Extract the (x, y) coordinate from the center of the cell holding the provided text.  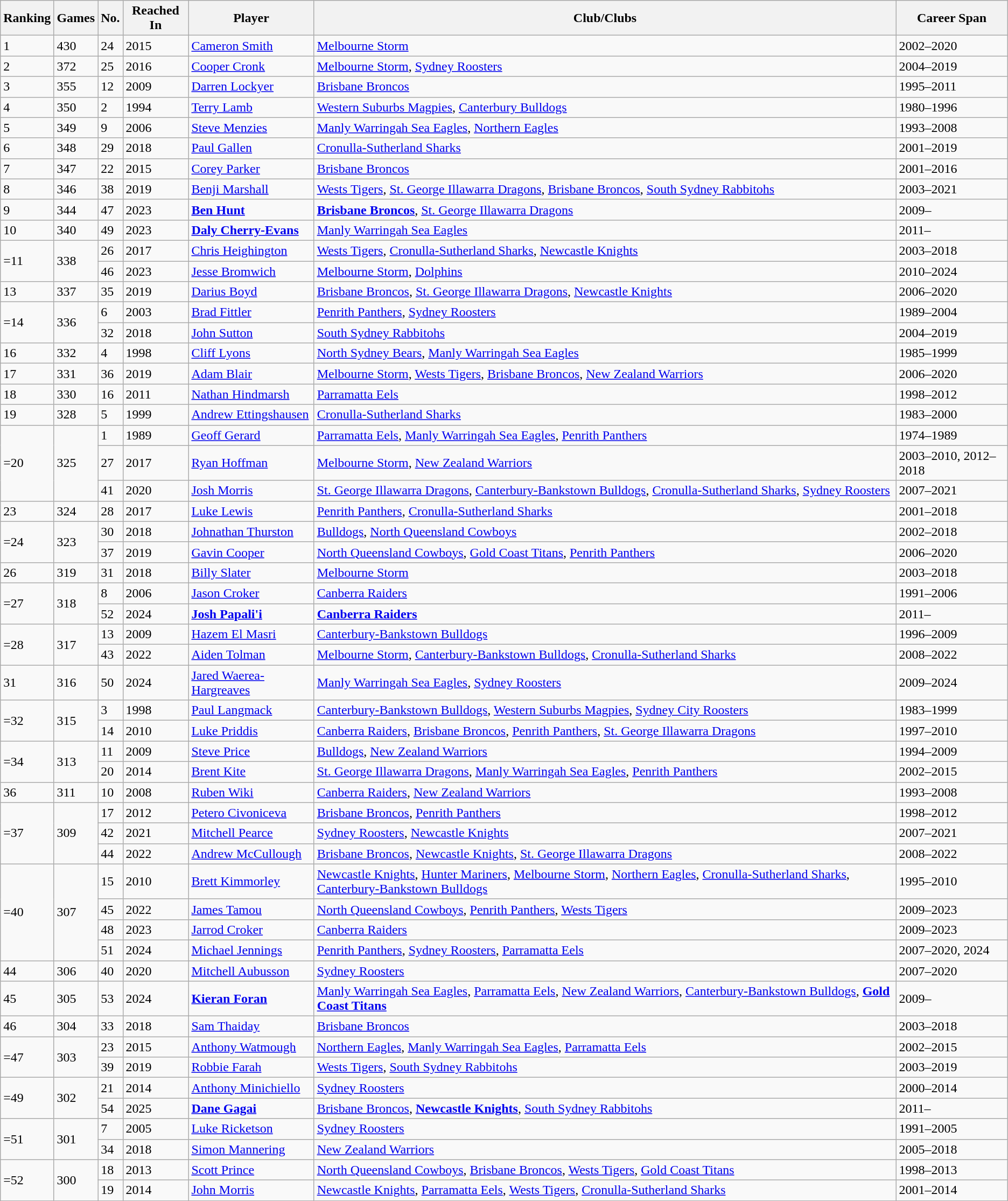
338 (76, 261)
1994 (156, 107)
2025 (156, 1108)
=51 (27, 1139)
43 (110, 655)
Melbourne Storm, Sydney Roosters (605, 66)
303 (76, 1057)
Daly Cherry-Evans (251, 230)
Johnathan Thurston (251, 532)
=20 (27, 463)
2012 (156, 813)
Simon Mannering (251, 1149)
Brisbane Broncos, Newcastle Knights, South Sydney Rabbitohs (605, 1108)
=34 (27, 762)
Canberra Raiders, Brisbane Broncos, Penrith Panthers, St. George Illawarra Dragons (605, 731)
Penrith Panthers, Cronulla-Sutherland Sharks (605, 511)
Manly Warringah Sea Eagles, Sydney Roosters (605, 683)
318 (76, 603)
Scott Prince (251, 1170)
346 (76, 189)
309 (76, 833)
Michael Jennings (251, 950)
325 (76, 463)
331 (76, 374)
No. (110, 18)
Player (251, 18)
Manly Warringah Sea Eagles (605, 230)
27 (110, 463)
300 (76, 1180)
Brisbane Broncos, Penrith Panthers (605, 813)
1999 (156, 415)
North Queensland Cowboys, Penrith Panthers, Wests Tigers (605, 909)
Sydney Roosters, Newcastle Knights (605, 833)
42 (110, 833)
Mitchell Pearce (251, 833)
Aiden Tolman (251, 655)
South Sydney Rabbitohs (605, 333)
38 (110, 189)
Luke Lewis (251, 511)
Wests Tigers, South Sydney Rabbitohs (605, 1067)
35 (110, 292)
=32 (27, 721)
Petero Civoniceva (251, 813)
50 (110, 683)
Jesse Bromwich (251, 271)
New Zealand Warriors (605, 1149)
2001–2016 (952, 169)
Penrith Panthers, Sydney Roosters, Parramatta Eels (605, 950)
52 (110, 613)
1989–2004 (952, 312)
Canberra Raiders, New Zealand Warriors (605, 792)
Melbourne Storm, Dolphins (605, 271)
313 (76, 762)
Andrew Ettingshausen (251, 415)
Jarrod Croker (251, 930)
1991–2005 (952, 1129)
2003–2010, 2012–2018 (952, 463)
21 (110, 1088)
Northern Eagles, Manly Warringah Sea Eagles, Parramatta Eels (605, 1047)
2009–2024 (952, 683)
Club/Clubs (605, 18)
48 (110, 930)
1995–2010 (952, 881)
Canterbury-Bankstown Bulldogs, Western Suburbs Magpies, Sydney City Roosters (605, 710)
1974–1989 (952, 435)
336 (76, 323)
2005 (156, 1129)
1996–2009 (952, 634)
Dane Gagai (251, 1108)
1985–1999 (952, 353)
53 (110, 998)
Adam Blair (251, 374)
350 (76, 107)
Cliff Lyons (251, 353)
348 (76, 148)
2005–2018 (952, 1149)
319 (76, 572)
1994–2009 (952, 751)
Josh Papali'i (251, 613)
Cameron Smith (251, 46)
430 (76, 46)
Melbourne Storm, Canterbury-Bankstown Bulldogs, Cronulla-Sutherland Sharks (605, 655)
Ben Hunt (251, 210)
Gavin Cooper (251, 552)
316 (76, 683)
301 (76, 1139)
33 (110, 1027)
Brent Kite (251, 772)
Paul Langmack (251, 710)
John Sutton (251, 333)
John Morris (251, 1190)
Luke Priddis (251, 731)
2001–2014 (952, 1190)
302 (76, 1098)
Paul Gallen (251, 148)
Manly Warringah Sea Eagles, Northern Eagles (605, 128)
311 (76, 792)
Wests Tigers, St. George Illawarra Dragons, Brisbane Broncos, South Sydney Rabbitohs (605, 189)
Steve Menzies (251, 128)
Luke Ricketson (251, 1129)
Steve Price (251, 751)
Darren Lockyer (251, 87)
2013 (156, 1170)
=49 (27, 1098)
=47 (27, 1057)
347 (76, 169)
=14 (27, 323)
20 (110, 772)
Brisbane Broncos, St. George Illawarra Dragons (605, 210)
24 (110, 46)
Hazem El Masri (251, 634)
Terry Lamb (251, 107)
Brett Kimmorley (251, 881)
Bulldogs, North Queensland Cowboys (605, 532)
Benji Marshall (251, 189)
Parramatta Eels (605, 394)
North Queensland Cowboys, Gold Coast Titans, Penrith Panthers (605, 552)
Darius Boyd (251, 292)
Games (76, 18)
Corey Parker (251, 169)
St. George Illawarra Dragons, Manly Warringah Sea Eagles, Penrith Panthers (605, 772)
2002–2018 (952, 532)
Jared Waerea-Hargreaves (251, 683)
349 (76, 128)
306 (76, 971)
=40 (27, 912)
Bulldogs, New Zealand Warriors (605, 751)
2007–2020, 2024 (952, 950)
330 (76, 394)
1997–2010 (952, 731)
=52 (27, 1180)
340 (76, 230)
Career Span (952, 18)
Billy Slater (251, 572)
Newcastle Knights, Parramatta Eels, Wests Tigers, Cronulla-Sutherland Sharks (605, 1190)
Josh Morris (251, 491)
James Tamou (251, 909)
324 (76, 511)
1989 (156, 435)
Brad Fittler (251, 312)
12 (110, 87)
Andrew McCullough (251, 854)
Canterbury-Bankstown Bulldogs (605, 634)
=24 (27, 542)
Ryan Hoffman (251, 463)
30 (110, 532)
2003–2019 (952, 1067)
1998–2013 (952, 1170)
332 (76, 353)
Brisbane Broncos, Newcastle Knights, St. George Illawarra Dragons (605, 854)
317 (76, 645)
Ruben Wiki (251, 792)
2002–2020 (952, 46)
307 (76, 912)
2008 (156, 792)
Melbourne Storm, Wests Tigers, Brisbane Broncos, New Zealand Warriors (605, 374)
=37 (27, 833)
North Sydney Bears, Manly Warringah Sea Eagles (605, 353)
Jason Croker (251, 593)
1983–1999 (952, 710)
25 (110, 66)
Newcastle Knights, Hunter Mariners, Melbourne Storm, Northern Eagles, Cronulla-Sutherland Sharks, Canterbury-Bankstown Bulldogs (605, 881)
2000–2014 (952, 1088)
14 (110, 731)
Melbourne Storm, New Zealand Warriors (605, 463)
2010–2024 (952, 271)
22 (110, 169)
372 (76, 66)
51 (110, 950)
54 (110, 1108)
40 (110, 971)
St. George Illawarra Dragons, Canterbury-Bankstown Bulldogs, Cronulla-Sutherland Sharks, Sydney Roosters (605, 491)
Kieran Foran (251, 998)
337 (76, 292)
37 (110, 552)
Anthony Watmough (251, 1047)
355 (76, 87)
Wests Tigers, Cronulla-Sutherland Sharks, Newcastle Knights (605, 250)
North Queensland Cowboys, Brisbane Broncos, Wests Tigers, Gold Coast Titans (605, 1170)
323 (76, 542)
2001–2019 (952, 148)
2003–2021 (952, 189)
304 (76, 1027)
1983–2000 (952, 415)
2003 (156, 312)
328 (76, 415)
39 (110, 1067)
47 (110, 210)
1995–2011 (952, 87)
Chris Heighington (251, 250)
41 (110, 491)
11 (110, 751)
Penrith Panthers, Sydney Roosters (605, 312)
Ranking (27, 18)
Mitchell Aubusson (251, 971)
1980–1996 (952, 107)
Sam Thaiday (251, 1027)
315 (76, 721)
Cooper Cronk (251, 66)
1991–2006 (952, 593)
15 (110, 881)
305 (76, 998)
Anthony Minichiello (251, 1088)
Robbie Farah (251, 1067)
2016 (156, 66)
34 (110, 1149)
Reached In (156, 18)
32 (110, 333)
29 (110, 148)
49 (110, 230)
Nathan Hindmarsh (251, 394)
=28 (27, 645)
=11 (27, 261)
Western Suburbs Magpies, Canterbury Bulldogs (605, 107)
2021 (156, 833)
Geoff Gerard (251, 435)
2011 (156, 394)
Manly Warringah Sea Eagles, Parramatta Eels, New Zealand Warriors, Canterbury-Bankstown Bulldogs, Gold Coast Titans (605, 998)
Brisbane Broncos, St. George Illawarra Dragons, Newcastle Knights (605, 292)
Parramatta Eels, Manly Warringah Sea Eagles, Penrith Panthers (605, 435)
=27 (27, 603)
28 (110, 511)
344 (76, 210)
2007–2020 (952, 971)
2001–2018 (952, 511)
